Capture the cell that displays the provided text and extract its [x, y] central coordinate. 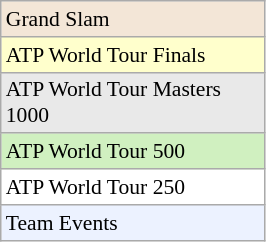
ATP World Tour Finals [133, 55]
Team Events [133, 223]
Grand Slam [133, 19]
ATP World Tour 500 [133, 152]
ATP World Tour 250 [133, 187]
ATP World Tour Masters 1000 [133, 102]
